Provide the [x, y] coordinate of the cell's center where the given text is located.  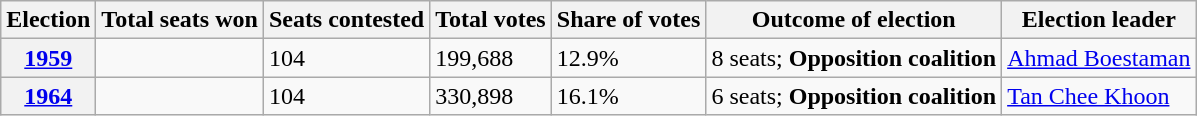
Share of votes [628, 20]
330,898 [491, 96]
Total votes [491, 20]
16.1% [628, 96]
1964 [48, 96]
Ahmad Boestaman [1099, 58]
Total seats won [180, 20]
12.9% [628, 58]
Election leader [1099, 20]
1959 [48, 58]
199,688 [491, 58]
6 seats; Opposition coalition [854, 96]
Election [48, 20]
Outcome of election [854, 20]
Seats contested [346, 20]
8 seats; Opposition coalition [854, 58]
Tan Chee Khoon [1099, 96]
